Locate the cell with the specified text and output its (X, Y) center coordinate. 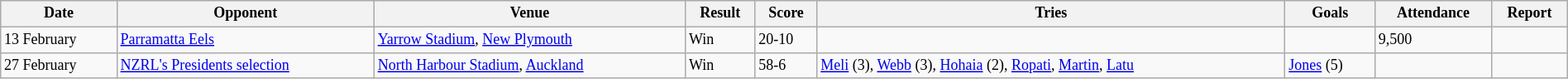
NZRL's Presidents selection (245, 65)
13 February (59, 40)
Tries (1051, 13)
Opponent (245, 13)
9,500 (1432, 40)
27 February (59, 65)
Jones (5) (1330, 65)
Attendance (1432, 13)
Goals (1330, 13)
Date (59, 13)
58-6 (786, 65)
Result (720, 13)
Venue (529, 13)
Report (1530, 13)
North Harbour Stadium, Auckland (529, 65)
Score (786, 13)
Meli (3), Webb (3), Hohaia (2), Ropati, Martin, Latu (1051, 65)
Parramatta Eels (245, 40)
Yarrow Stadium, New Plymouth (529, 40)
20-10 (786, 40)
